For the text-containing cell, return its midpoint in (X, Y) coordinate format. 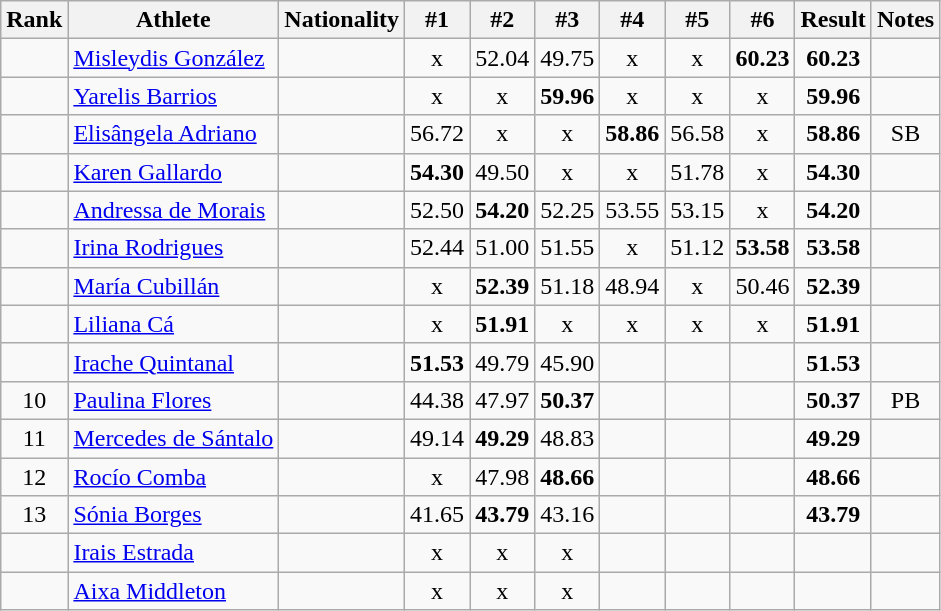
49.50 (502, 172)
Result (833, 20)
51.78 (698, 172)
12 (34, 477)
María Cubillán (174, 286)
Rank (34, 20)
Irais Estrada (174, 553)
Irina Rodrigues (174, 248)
53.55 (632, 210)
Rocío Comba (174, 477)
11 (34, 438)
Athlete (174, 20)
43.16 (568, 515)
Notes (905, 20)
13 (34, 515)
56.72 (438, 134)
56.58 (698, 134)
Nationality (342, 20)
51.00 (502, 248)
#5 (698, 20)
Misleydis González (174, 58)
49.14 (438, 438)
Andressa de Morais (174, 210)
#1 (438, 20)
52.44 (438, 248)
52.50 (438, 210)
48.83 (568, 438)
47.97 (502, 400)
#6 (762, 20)
Mercedes de Sántalo (174, 438)
47.98 (502, 477)
10 (34, 400)
52.25 (568, 210)
Karen Gallardo (174, 172)
Elisângela Adriano (174, 134)
44.38 (438, 400)
#2 (502, 20)
SB (905, 134)
53.15 (698, 210)
Sónia Borges (174, 515)
51.12 (698, 248)
41.65 (438, 515)
49.75 (568, 58)
51.18 (568, 286)
51.55 (568, 248)
Aixa Middleton (174, 591)
Irache Quintanal (174, 362)
Paulina Flores (174, 400)
52.04 (502, 58)
#3 (568, 20)
49.79 (502, 362)
Liliana Cá (174, 324)
#4 (632, 20)
50.46 (762, 286)
48.94 (632, 286)
Yarelis Barrios (174, 96)
PB (905, 400)
45.90 (568, 362)
